Output the (x, y) coordinate of the center of the cell containing the given text.  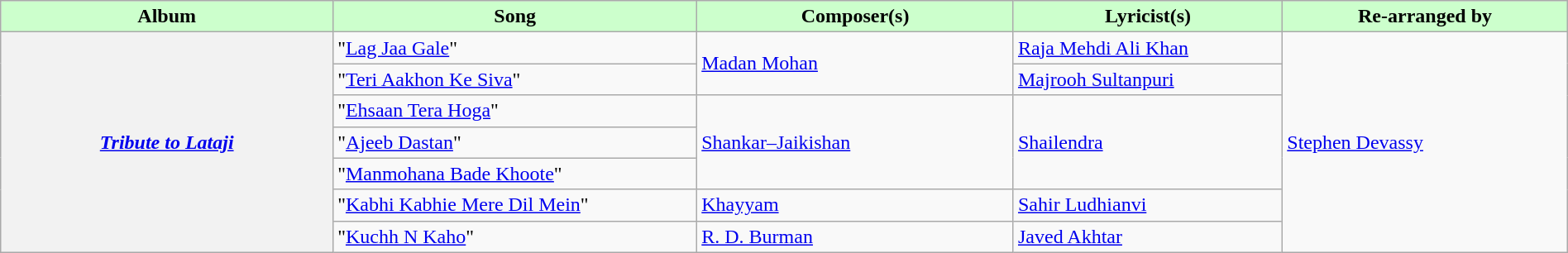
Khayyam (855, 205)
Lyricist(s) (1148, 17)
Tribute to Lataji (167, 142)
"Ajeeb Dastan" (515, 142)
Song (515, 17)
Shankar–Jaikishan (855, 142)
"Kabhi Kabhie Mere Dil Mein" (515, 205)
Shailendra (1148, 142)
Stephen Devassy (1425, 142)
"Ehsaan Tera Hoga" (515, 111)
Madan Mohan (855, 64)
Raja Mehdi Ali Khan (1148, 48)
"Manmohana Bade Khoote" (515, 174)
"Teri Aakhon Ke Siva" (515, 79)
Re-arranged by (1425, 17)
Javed Akhtar (1148, 236)
"Kuchh N Kaho" (515, 236)
Majrooh Sultanpuri (1148, 79)
Composer(s) (855, 17)
"Lag Jaa Gale" (515, 48)
Sahir Ludhianvi (1148, 205)
R. D. Burman (855, 236)
Album (167, 17)
